Output the (X, Y) coordinate of the center of the cell containing the given text.  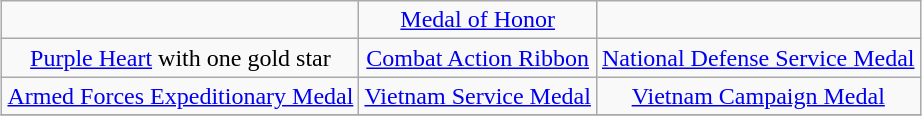
Medal of Honor (478, 20)
Vietnam Service Medal (478, 96)
Purple Heart with one gold star (180, 58)
National Defense Service Medal (758, 58)
Vietnam Campaign Medal (758, 96)
Combat Action Ribbon (478, 58)
Armed Forces Expeditionary Medal (180, 96)
